Identify which cell holds the provided text, then report its [x, y] central coordinate. 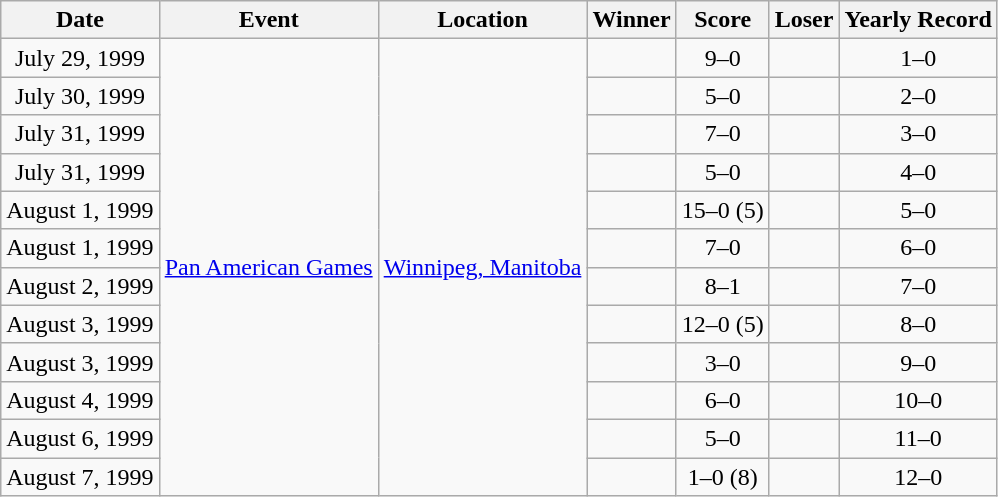
1–0 (8) [722, 477]
1–0 [918, 58]
Yearly Record [918, 20]
Loser [804, 20]
4–0 [918, 172]
8–0 [918, 324]
Date [80, 20]
July 29, 1999 [80, 58]
2–0 [918, 96]
Winner [632, 20]
Pan American Games [268, 268]
15–0 (5) [722, 210]
August 4, 1999 [80, 400]
11–0 [918, 438]
10–0 [918, 400]
August 2, 1999 [80, 286]
August 7, 1999 [80, 477]
Location [482, 20]
August 6, 1999 [80, 438]
July 30, 1999 [80, 96]
Event [268, 20]
12–0 [918, 477]
Winnipeg, Manitoba [482, 268]
12–0 (5) [722, 324]
Score [722, 20]
8–1 [722, 286]
